From the cell containing the given text, extract its center point as [X, Y] coordinate. 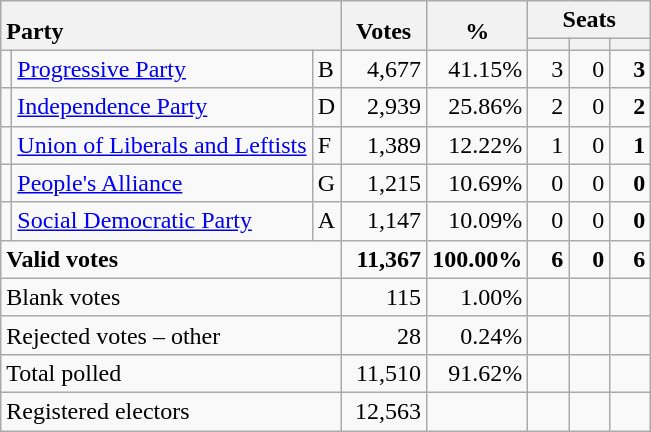
People's Alliance [162, 183]
Blank votes [171, 297]
11,510 [384, 373]
Union of Liberals and Leftists [162, 145]
1.00% [478, 297]
Seats [590, 20]
B [326, 69]
A [326, 221]
G [326, 183]
Social Democratic Party [162, 221]
2,939 [384, 107]
1,215 [384, 183]
28 [384, 335]
Rejected votes – other [171, 335]
Votes [384, 26]
12.22% [478, 145]
12,563 [384, 411]
10.69% [478, 183]
41.15% [478, 69]
4,677 [384, 69]
Registered electors [171, 411]
25.86% [478, 107]
115 [384, 297]
D [326, 107]
Progressive Party [162, 69]
11,367 [384, 259]
1,147 [384, 221]
Valid votes [171, 259]
Total polled [171, 373]
100.00% [478, 259]
Party [171, 26]
91.62% [478, 373]
10.09% [478, 221]
1,389 [384, 145]
Independence Party [162, 107]
0.24% [478, 335]
F [326, 145]
% [478, 26]
